Return the (x, y) coordinate for the center point of the cell that contains the specified text.  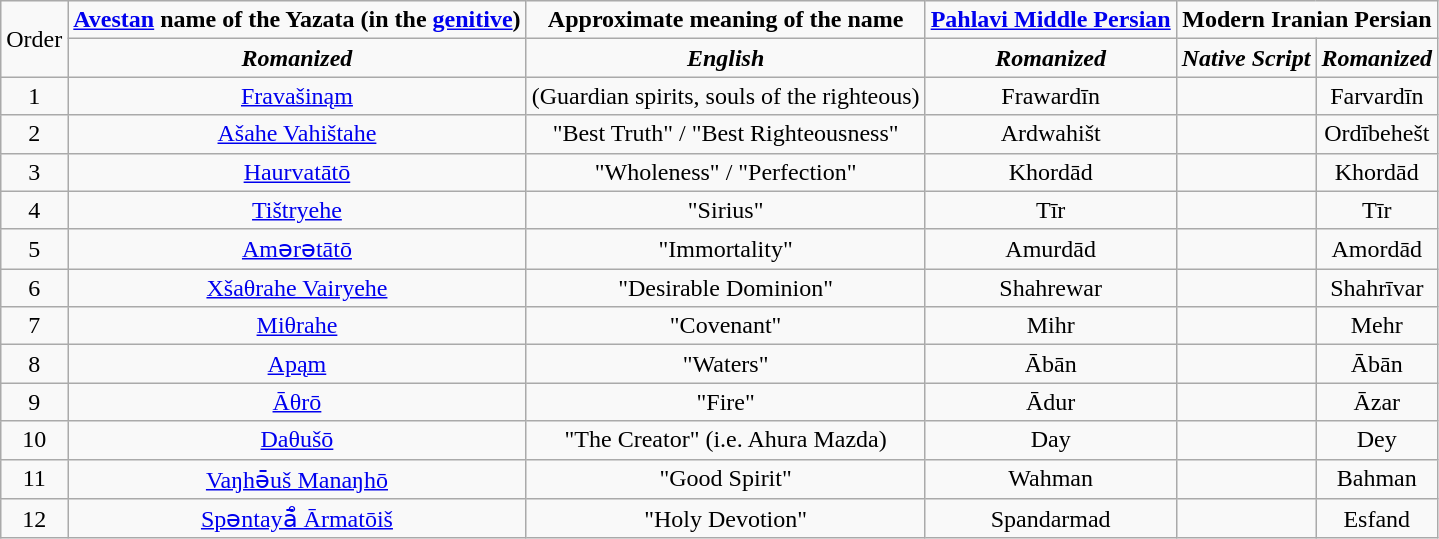
8 (34, 364)
Amordād (1377, 249)
3 (34, 172)
9 (34, 402)
Farvardīn (1377, 96)
Bahman (1377, 479)
12 (34, 519)
English (726, 58)
Haurvatātō (297, 172)
Mehr (1377, 326)
Ādur (1050, 402)
Amurdād (1050, 249)
7 (34, 326)
2 (34, 134)
5 (34, 249)
"Sirius" (726, 210)
Shahrīvar (1377, 288)
Approximate meaning of the name (726, 20)
(Guardian spirits, souls of the righteous) (726, 96)
"Waters" (726, 364)
Mihr (1050, 326)
"Immortality" (726, 249)
Apąm (297, 364)
Dey (1377, 440)
10 (34, 440)
Esfand (1377, 519)
"Desirable Dominion" (726, 288)
Xšaθrahe Vairyehe (297, 288)
Pahlavi Middle Persian (1050, 20)
"The Creator" (i.e. Ahura Mazda) (726, 440)
"Best Truth" / "Best Righteousness" (726, 134)
"Wholeness" / "Perfection" (726, 172)
Avestan name of the Yazata (in the genitive) (297, 20)
Day (1050, 440)
Vaŋhə̄uš Manaŋhō (297, 479)
Ordībehešt (1377, 134)
Shahrewar (1050, 288)
Order (34, 39)
"Good Spirit" (726, 479)
11 (34, 479)
"Covenant" (726, 326)
Miθrahe (297, 326)
Āθrō (297, 402)
Native Script (1246, 58)
Fravašinąm (297, 96)
1 (34, 96)
"Holy Devotion" (726, 519)
Daθušō (297, 440)
Spəntayā̊ Ārmatōiš (297, 519)
4 (34, 210)
Wahman (1050, 479)
Frawardīn (1050, 96)
Amərətātō (297, 249)
Ardwahišt (1050, 134)
6 (34, 288)
"Fire" (726, 402)
Modern Iranian Persian (1306, 20)
Tištryehe (297, 210)
Spandarmad (1050, 519)
Āzar (1377, 402)
Ašahe Vahištahe (297, 134)
